From the cell containing the given text, extract its center point as [x, y] coordinate. 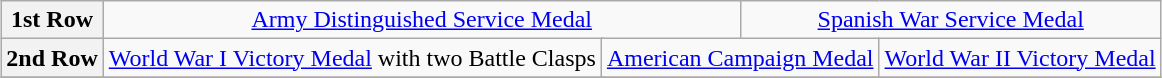
2nd Row [52, 58]
World War I Victory Medal with two Battle Clasps [352, 58]
World War II Victory Medal [1020, 58]
Army Distinguished Service Medal [422, 20]
Spanish War Service Medal [950, 20]
1st Row [52, 20]
American Campaign Medal [740, 58]
